Provide the [X, Y] coordinate of the cell's center where the given text is located.  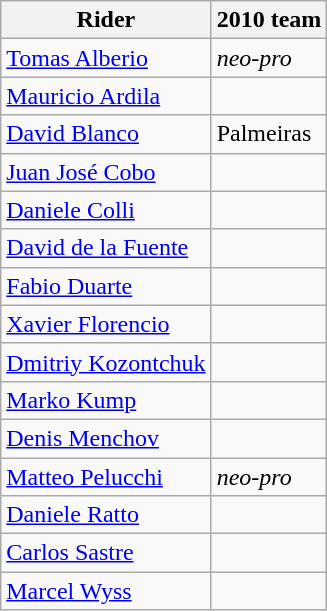
Tomas Alberio [106, 58]
Marko Kump [106, 400]
Daniele Colli [106, 210]
David Blanco [106, 134]
Palmeiras [269, 134]
Fabio Duarte [106, 286]
Juan José Cobo [106, 172]
Rider [106, 20]
David de la Fuente [106, 248]
Denis Menchov [106, 438]
Matteo Pelucchi [106, 477]
Xavier Florencio [106, 324]
Daniele Ratto [106, 515]
2010 team [269, 20]
Marcel Wyss [106, 591]
Carlos Sastre [106, 553]
Mauricio Ardila [106, 96]
Dmitriy Kozontchuk [106, 362]
